Capture the cell that displays the provided text and extract its [x, y] central coordinate. 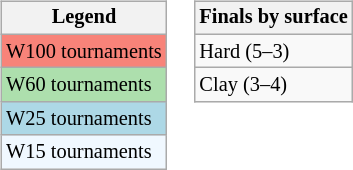
W100 tournaments [84, 51]
Legend [84, 18]
W25 tournaments [84, 119]
Hard (5–3) [274, 51]
Finals by surface [274, 18]
W60 tournaments [84, 85]
Clay (3–4) [274, 85]
W15 tournaments [84, 152]
